Return [x, y] of the center of cell containing provided text 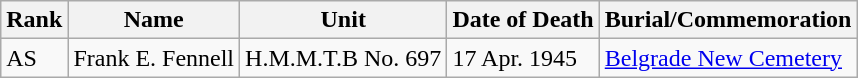
17 Apr. 1945 [523, 58]
Burial/Commemoration [728, 20]
H.M.M.T.B No. 697 [344, 58]
Belgrade New Cemetery [728, 58]
Date of Death [523, 20]
Frank E. Fennell [154, 58]
AS [34, 58]
Name [154, 20]
Rank [34, 20]
Unit [344, 20]
